Extract the (X, Y) coordinate from the center of the cell holding the provided text.  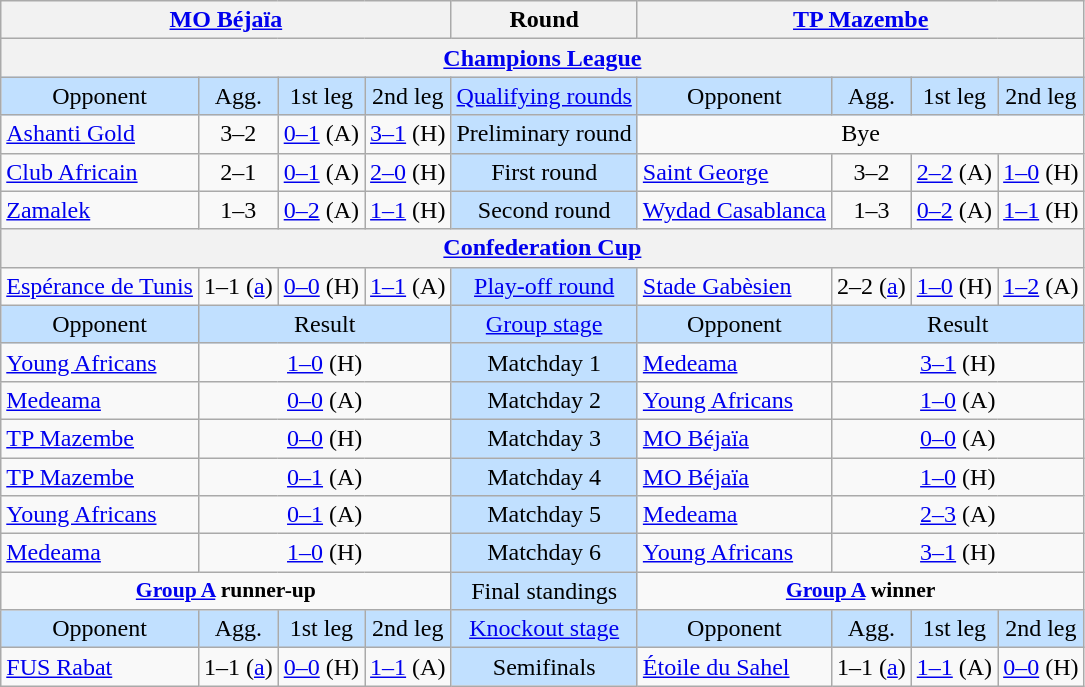
Matchday 2 (544, 400)
Qualifying rounds (544, 96)
Group A winner (860, 591)
Saint George (734, 172)
First round (544, 172)
Final standings (544, 591)
Étoile du Sahel (734, 667)
Champions League (542, 58)
Matchday 1 (544, 362)
2–2 (A) (954, 172)
Preliminary round (544, 134)
Round (544, 20)
Second round (544, 210)
Semifinals (544, 667)
Matchday 3 (544, 438)
Play-off round (544, 286)
Ashanti Gold (100, 134)
Knockout stage (544, 629)
Confederation Cup (542, 248)
Matchday 4 (544, 477)
FUS Rabat (100, 667)
Group stage (544, 324)
Stade Gabèsien (734, 286)
2–0 (H) (408, 172)
Bye (860, 134)
1–0 (A) (958, 400)
2–2 (a) (872, 286)
1–2 (A) (1041, 286)
Club Africain (100, 172)
2–1 (238, 172)
Matchday 6 (544, 553)
Zamalek (100, 210)
Matchday 5 (544, 515)
Wydad Casablanca (734, 210)
Espérance de Tunis (100, 286)
Group A runner-up (226, 591)
2–3 (A) (958, 515)
